Extract the (x, y) coordinate from the center of the cell holding the provided text.  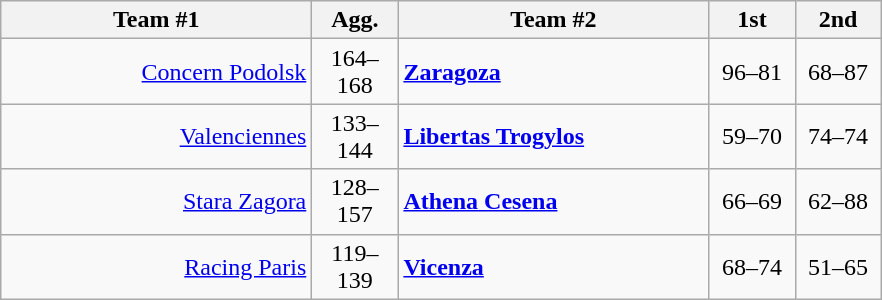
Agg. (355, 20)
59–70 (752, 136)
164–168 (355, 72)
Team #1 (156, 20)
Athena Cesena (554, 202)
Team #2 (554, 20)
133–144 (355, 136)
62–88 (838, 202)
Valenciennes (156, 136)
51–65 (838, 266)
66–69 (752, 202)
74–74 (838, 136)
Stara Zagora (156, 202)
2nd (838, 20)
119–139 (355, 266)
Racing Paris (156, 266)
Zaragoza (554, 72)
128–157 (355, 202)
Vicenza (554, 266)
1st (752, 20)
Libertas Trogylos (554, 136)
68–74 (752, 266)
68–87 (838, 72)
Concern Podolsk (156, 72)
96–81 (752, 72)
